Return the (x, y) coordinate for the center point of the cell that contains the specified text.  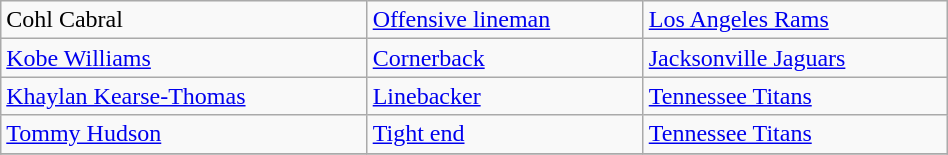
Khaylan Kearse-Thomas (184, 96)
Kobe Williams (184, 58)
Los Angeles Rams (795, 20)
Linebacker (505, 96)
Jacksonville Jaguars (795, 58)
Offensive lineman (505, 20)
Cohl Cabral (184, 20)
Tommy Hudson (184, 134)
Cornerback (505, 58)
Tight end (505, 134)
